From the cell containing the given text, extract its center point as [x, y] coordinate. 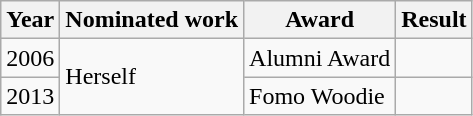
Fomo Woodie [320, 96]
Herself [152, 77]
2013 [30, 96]
2006 [30, 58]
Year [30, 20]
Award [320, 20]
Nominated work [152, 20]
Alumni Award [320, 58]
Result [434, 20]
